Identify which cell holds the provided text, then report its (X, Y) central coordinate. 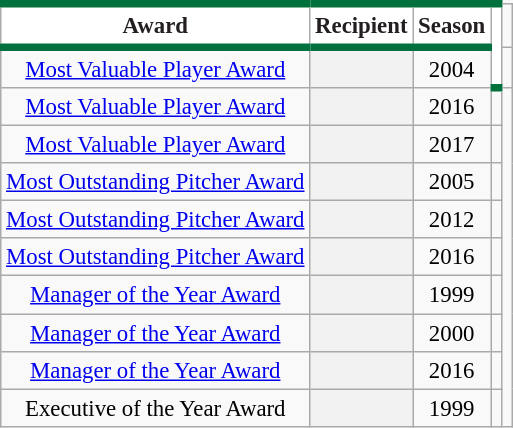
2005 (452, 182)
2012 (452, 220)
2000 (452, 333)
2017 (452, 145)
2004 (452, 68)
Season (452, 26)
Executive of the Year Award (156, 408)
Recipient (362, 26)
Award (156, 26)
